Return the [x, y] coordinate for the center point of the cell that contains the specified text.  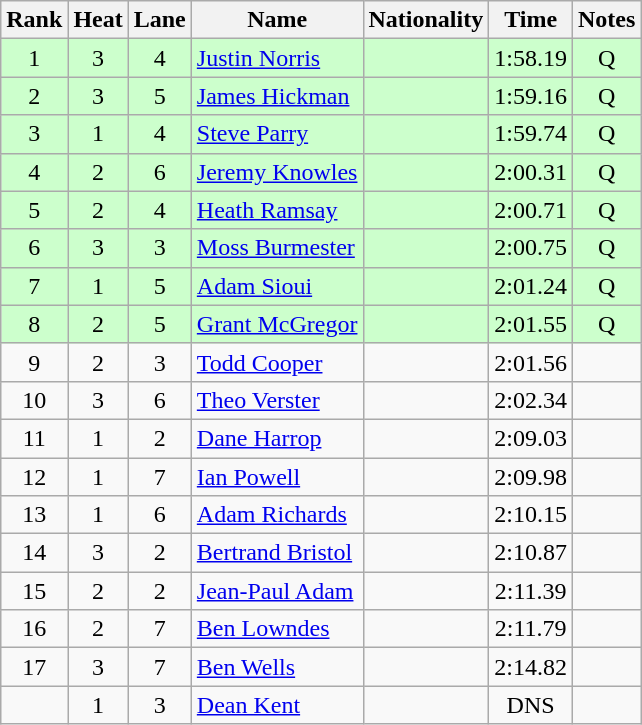
Name [277, 20]
10 [34, 400]
Nationality [426, 20]
1:59.16 [531, 96]
Adam Sioui [277, 286]
Grant McGregor [277, 324]
Bertrand Bristol [277, 553]
8 [34, 324]
Rank [34, 20]
Ben Wells [277, 667]
Notes [606, 20]
2:00.31 [531, 172]
2:11.39 [531, 591]
Steve Parry [277, 134]
15 [34, 591]
Jeremy Knowles [277, 172]
James Hickman [277, 96]
13 [34, 515]
Theo Verster [277, 400]
2:00.75 [531, 248]
Dean Kent [277, 705]
Dane Harrop [277, 438]
2:01.55 [531, 324]
17 [34, 667]
Justin Norris [277, 58]
2:14.82 [531, 667]
Adam Richards [277, 515]
11 [34, 438]
Heat [98, 20]
9 [34, 362]
Ben Lowndes [277, 629]
Time [531, 20]
2:10.15 [531, 515]
2:11.79 [531, 629]
1:58.19 [531, 58]
2:02.34 [531, 400]
1:59.74 [531, 134]
2:01.24 [531, 286]
Heath Ramsay [277, 210]
12 [34, 477]
2:09.03 [531, 438]
Jean-Paul Adam [277, 591]
2:09.98 [531, 477]
2:00.71 [531, 210]
DNS [531, 705]
Ian Powell [277, 477]
2:01.56 [531, 362]
Lane [160, 20]
Moss Burmester [277, 248]
16 [34, 629]
14 [34, 553]
Todd Cooper [277, 362]
2:10.87 [531, 553]
